For the text-containing cell, return its midpoint in [x, y] coordinate format. 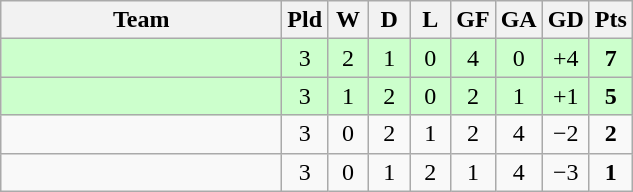
5 [610, 96]
W [348, 20]
+4 [566, 58]
L [430, 20]
−2 [566, 134]
+1 [566, 96]
7 [610, 58]
D [390, 20]
GF [473, 20]
−3 [566, 172]
Team [142, 20]
GA [518, 20]
Pts [610, 20]
GD [566, 20]
Pld [305, 20]
